Capture the cell that displays the provided text and extract its (x, y) central coordinate. 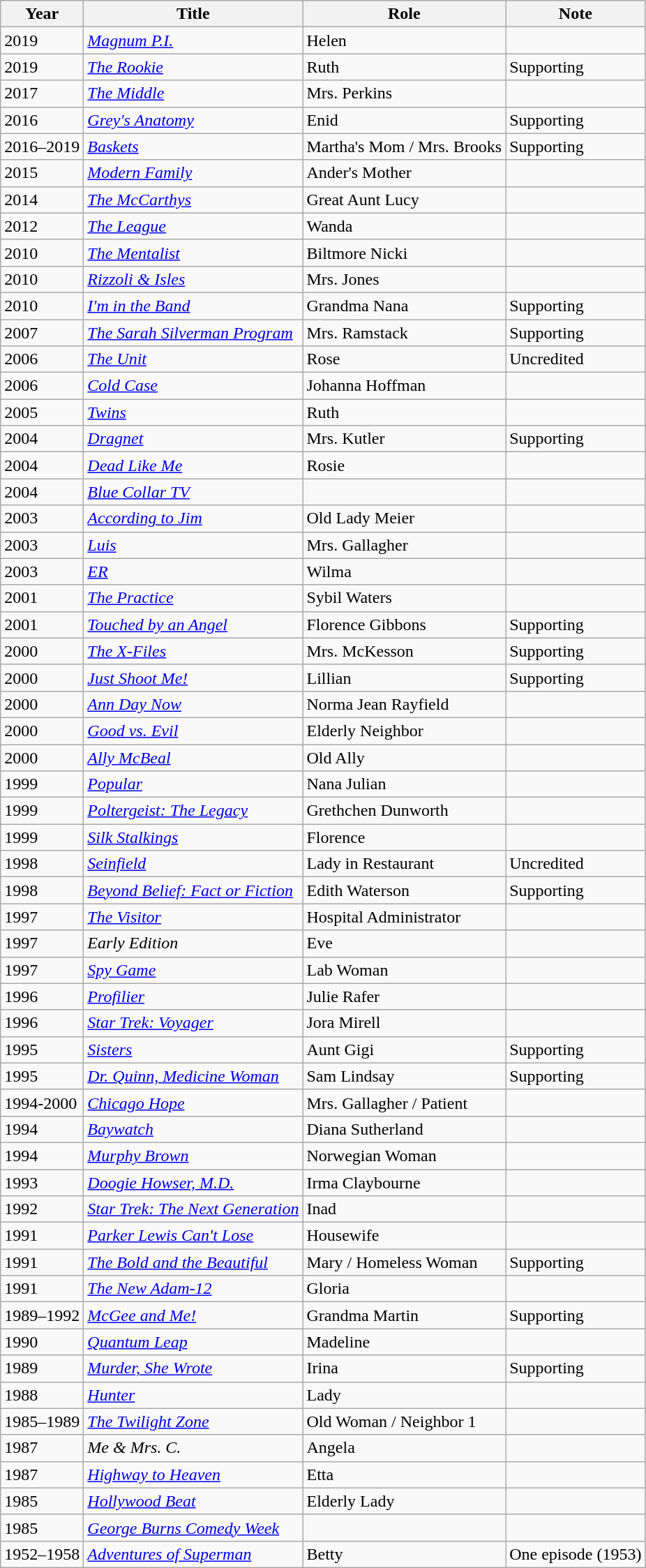
Lillian (405, 678)
The Rookie (193, 67)
Mrs. Jones (405, 279)
The X-Files (193, 651)
1994-2000 (42, 1103)
Parker Lewis Can't Lose (193, 1236)
Norma Jean Rayfield (405, 704)
Mrs. Perkins (405, 94)
Mary / Homeless Woman (405, 1262)
Madeline (405, 1342)
Beyond Belief: Fact or Fiction (193, 890)
The Visitor (193, 917)
The League (193, 226)
Twins (193, 412)
Biltmore Nicki (405, 253)
1989–1992 (42, 1315)
Blue Collar TV (193, 492)
Eve (405, 943)
Old Ally (405, 757)
Grandma Nana (405, 306)
Edith Waterson (405, 890)
Doogie Howser, M.D. (193, 1183)
Luis (193, 545)
Dead Like Me (193, 465)
Aunt Gigi (405, 1050)
1990 (42, 1342)
1988 (42, 1395)
Mrs. Ramstack (405, 333)
Grey's Anatomy (193, 120)
Rosie (405, 465)
Helen (405, 40)
Julie Rafer (405, 996)
1992 (42, 1209)
Note (576, 14)
Mrs. McKesson (405, 651)
Murphy Brown (193, 1156)
1993 (42, 1183)
Wanda (405, 226)
Silk Stalkings (193, 837)
Magnum P.I. (193, 40)
Rizzoli & Isles (193, 279)
Wilma (405, 572)
Etta (405, 1474)
Mrs. Gallagher / Patient (405, 1103)
Jora Mirell (405, 1023)
Ander's Mother (405, 173)
Good vs. Evil (193, 731)
One episode (1953) (576, 1554)
2014 (42, 200)
Star Trek: Voyager (193, 1023)
Role (405, 14)
Touched by an Angel (193, 625)
2016 (42, 120)
Ann Day Now (193, 704)
2016–2019 (42, 147)
The Practice (193, 598)
Rose (405, 359)
2012 (42, 226)
Hospital Administrator (405, 917)
Betty (405, 1554)
Elderly Neighbor (405, 731)
Ally McBeal (193, 757)
The Bold and the Beautiful (193, 1262)
Grandma Martin (405, 1315)
Mrs. Gallagher (405, 545)
Poltergeist: The Legacy (193, 811)
Adventures of Superman (193, 1554)
Lady (405, 1395)
The New Adam-12 (193, 1289)
Johanna Hoffman (405, 386)
Hollywood Beat (193, 1501)
The Middle (193, 94)
Elderly Lady (405, 1501)
Florence Gibbons (405, 625)
Gloria (405, 1289)
Enid (405, 120)
Martha's Mom / Mrs. Brooks (405, 147)
Baywatch (193, 1129)
Sisters (193, 1050)
According to Jim (193, 518)
Irina (405, 1368)
2017 (42, 94)
Seinfield (193, 864)
Old Lady Meier (405, 518)
Inad (405, 1209)
Mrs. Kutler (405, 439)
Grethchen Dunworth (405, 811)
Angela (405, 1448)
McGee and Me! (193, 1315)
Me & Mrs. C. (193, 1448)
Baskets (193, 147)
Florence (405, 837)
Chicago Hope (193, 1103)
Sam Lindsay (405, 1076)
Old Woman / Neighbor 1 (405, 1421)
Dr. Quinn, Medicine Woman (193, 1076)
Year (42, 14)
1985–1989 (42, 1421)
I'm in the Band (193, 306)
2005 (42, 412)
2007 (42, 333)
The Unit (193, 359)
Early Edition (193, 943)
ER (193, 572)
Just Shoot Me! (193, 678)
Diana Sutherland (405, 1129)
Quantum Leap (193, 1342)
Hunter (193, 1395)
Highway to Heaven (193, 1474)
Dragnet (193, 439)
Title (193, 14)
Modern Family (193, 173)
Cold Case (193, 386)
Norwegian Woman (405, 1156)
Nana Julian (405, 784)
George Burns Comedy Week (193, 1528)
Star Trek: The Next Generation (193, 1209)
Great Aunt Lucy (405, 200)
Lab Woman (405, 970)
Housewife (405, 1236)
The Mentalist (193, 253)
Murder, She Wrote (193, 1368)
Lady in Restaurant (405, 864)
Spy Game (193, 970)
The Sarah Silverman Program (193, 333)
Profilier (193, 996)
Sybil Waters (405, 598)
Popular (193, 784)
2015 (42, 173)
The Twilight Zone (193, 1421)
The McCarthys (193, 200)
1989 (42, 1368)
Irma Claybourne (405, 1183)
1952–1958 (42, 1554)
